Scan for the cell matching the given text and deliver its [X, Y] coordinate at center. 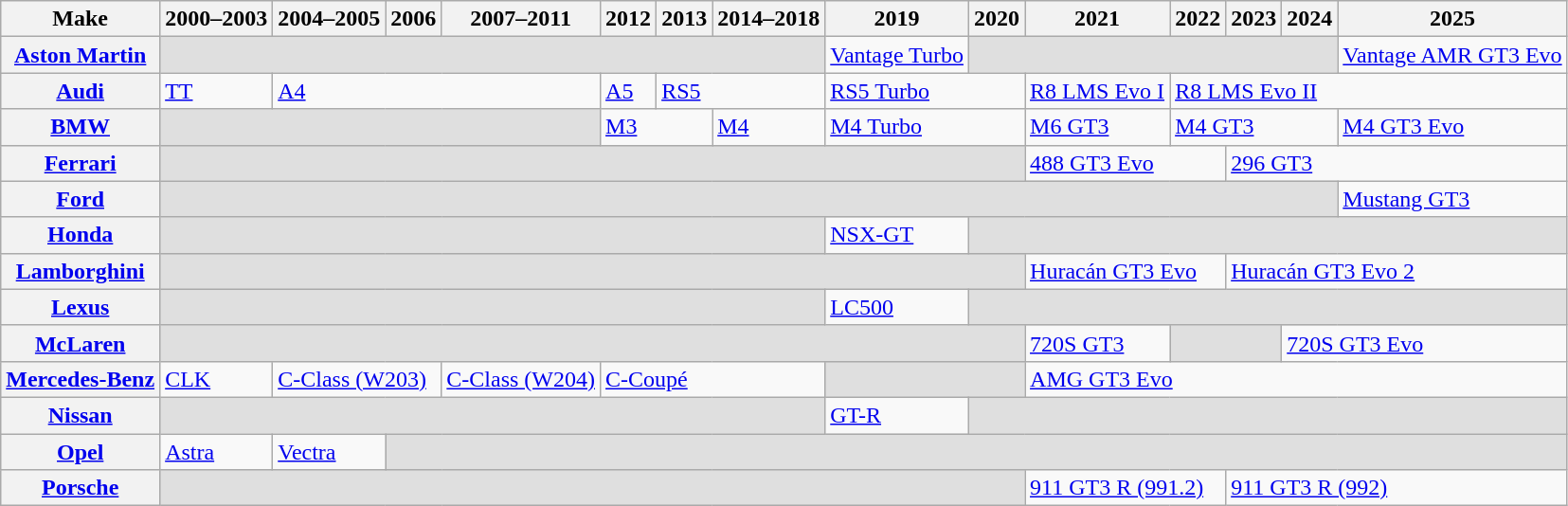
2019 [897, 19]
296 GT3 [1397, 163]
Huracán GT3 Evo [1126, 271]
M4 GT3 [1254, 127]
BMW [81, 127]
2021 [1097, 19]
M4 Turbo [925, 127]
Ferrari [81, 163]
RS5 Turbo [925, 91]
2012 [629, 19]
M4 [769, 127]
Porsche [81, 488]
720S GT3 Evo [1425, 343]
AMG GT3 Evo [1296, 379]
2020 [997, 19]
2013 [684, 19]
2007–2011 [521, 19]
LC500 [897, 307]
C-Coupé [712, 379]
Lamborghini [81, 271]
Lexus [81, 307]
Vantage AMR GT3 Evo [1452, 55]
Astra [216, 452]
Nissan [81, 415]
2004–2005 [330, 19]
RS5 [741, 91]
Huracán GT3 Evo 2 [1397, 271]
TT [216, 91]
M6 GT3 [1097, 127]
Aston Martin [81, 55]
Opel [81, 452]
R8 LMS Evo II [1369, 91]
Audi [81, 91]
2014–2018 [769, 19]
A4 [437, 91]
C-Class (W203) [357, 379]
Make [81, 19]
McLaren [81, 343]
Honda [81, 235]
2023 [1254, 19]
Vectra [330, 452]
A5 [629, 91]
Vantage Turbo [897, 55]
488 GT3 Evo [1126, 163]
911 GT3 R (991.2) [1126, 488]
911 GT3 R (992) [1397, 488]
2006 [413, 19]
NSX-GT [897, 235]
CLK [216, 379]
M3 [657, 127]
R8 LMS Evo I [1097, 91]
2022 [1198, 19]
2024 [1309, 19]
C-Class (W204) [521, 379]
Mustang GT3 [1452, 199]
M4 GT3 Evo [1452, 127]
720S GT3 [1097, 343]
2000–2003 [216, 19]
Ford [81, 199]
Mercedes-Benz [81, 379]
2025 [1452, 19]
GT-R [897, 415]
